Capture the cell that displays the provided text and extract its [X, Y] central coordinate. 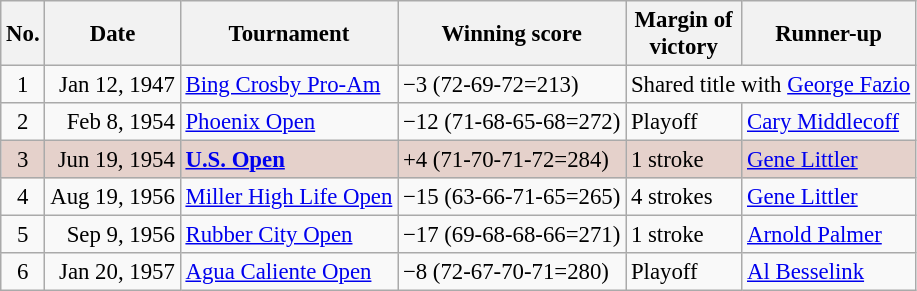
Bing Crosby Pro-Am [288, 85]
Feb 8, 1954 [112, 122]
5 [23, 235]
3 [23, 160]
+4 (71-70-71-72=284) [512, 160]
No. [23, 34]
Sep 9, 1956 [112, 235]
Winning score [512, 34]
−17 (69-68-68-66=271) [512, 235]
Phoenix Open [288, 122]
Date [112, 34]
Shared title with George Fazio [771, 85]
Arnold Palmer [829, 235]
−12 (71-68-65-68=272) [512, 122]
Cary Middlecoff [829, 122]
1 [23, 85]
Miller High Life Open [288, 197]
−3 (72-69-72=213) [512, 85]
Rubber City Open [288, 235]
Margin ofvictory [684, 34]
Aug 19, 1956 [112, 197]
U.S. Open [288, 160]
Jan 12, 1947 [112, 85]
−15 (63-66-71-65=265) [512, 197]
Runner-up [829, 34]
2 [23, 122]
Playoff [684, 122]
4 strokes [684, 197]
4 [23, 197]
Jun 19, 1954 [112, 160]
Tournament [288, 34]
